Pinpoint the cell where the given text exists, returning its [x, y] midpoint coordinate. 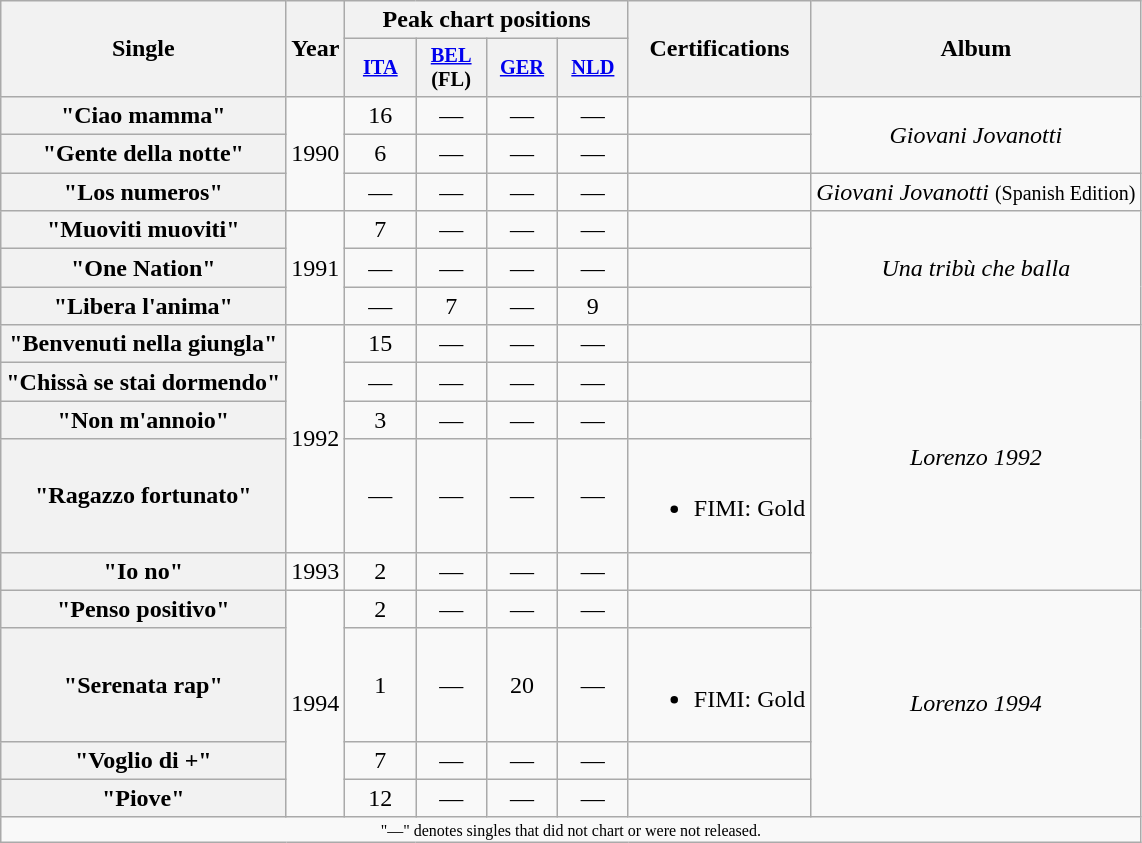
"Non m'annoio" [144, 420]
Single [144, 49]
"One Nation" [144, 268]
"Benvenuti nella giungla" [144, 344]
1992 [316, 438]
Giovani Jovanotti (Spanish Edition) [976, 192]
NLD [592, 68]
9 [592, 306]
"Io no" [144, 571]
ITA [380, 68]
"Los numeros" [144, 192]
Una tribù che balla [976, 268]
"Voglio di +" [144, 760]
"Ragazzo fortunato" [144, 496]
Album [976, 49]
"Muoviti muoviti" [144, 230]
3 [380, 420]
1990 [316, 153]
Year [316, 49]
16 [380, 115]
GER [522, 68]
Lorenzo 1992 [976, 458]
6 [380, 154]
1994 [316, 704]
Certifications [719, 49]
Giovani Jovanotti [976, 134]
1 [380, 684]
"Libera l'anima" [144, 306]
1993 [316, 571]
"—" denotes singles that did not chart or were not released. [571, 829]
Lorenzo 1994 [976, 704]
1991 [316, 268]
Peak chart positions [486, 20]
"Ciao mamma" [144, 115]
"Chissà se stai dormendo" [144, 382]
"Serenata rap" [144, 684]
15 [380, 344]
"Gente della notte" [144, 154]
12 [380, 798]
BEL(FL) [452, 68]
"Piove" [144, 798]
20 [522, 684]
"Penso positivo" [144, 609]
